Capture the cell that displays the provided text and extract its (x, y) central coordinate. 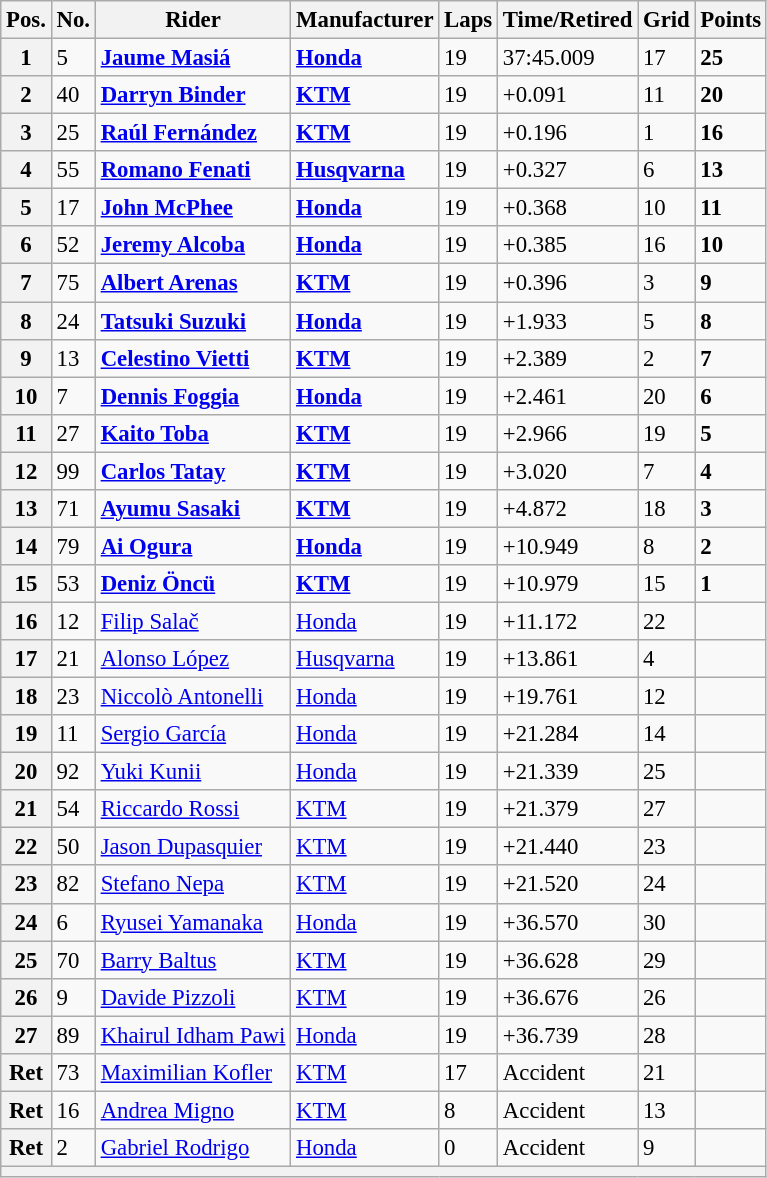
Dennis Foggia (192, 396)
Laps (468, 20)
29 (666, 960)
Manufacturer (365, 20)
73 (73, 1073)
Khairul Idham Pawi (192, 1035)
Andrea Migno (192, 1110)
+21.440 (568, 847)
Ayumu Sasaki (192, 509)
+2.966 (568, 433)
70 (73, 960)
+2.389 (568, 358)
John McPhee (192, 208)
82 (73, 885)
+10.949 (568, 546)
Sergio García (192, 734)
Niccolò Antonelli (192, 697)
Davide Pizzoli (192, 997)
+0.196 (568, 133)
Kaito Toba (192, 433)
Jaume Masiá (192, 58)
+36.739 (568, 1035)
40 (73, 95)
+0.091 (568, 95)
79 (73, 546)
28 (666, 1035)
Maximilian Kofler (192, 1073)
71 (73, 509)
53 (73, 584)
Jeremy Alcoba (192, 245)
Tatsuki Suzuki (192, 321)
+3.020 (568, 471)
+36.628 (568, 960)
Rider (192, 20)
50 (73, 847)
55 (73, 170)
89 (73, 1035)
52 (73, 245)
+2.461 (568, 396)
Ai Ogura (192, 546)
No. (73, 20)
+13.861 (568, 659)
Riccardo Rossi (192, 809)
Barry Baltus (192, 960)
Raúl Fernández (192, 133)
Jason Dupasquier (192, 847)
99 (73, 471)
Filip Salač (192, 621)
+21.284 (568, 734)
+21.379 (568, 809)
92 (73, 772)
Celestino Vietti (192, 358)
Ryusei Yamanaka (192, 922)
+10.979 (568, 584)
Gabriel Rodrigo (192, 1148)
Darryn Binder (192, 95)
75 (73, 283)
Albert Arenas (192, 283)
Pos. (26, 20)
37:45.009 (568, 58)
+19.761 (568, 697)
+0.368 (568, 208)
Yuki Kunii (192, 772)
Stefano Nepa (192, 885)
+4.872 (568, 509)
Points (730, 20)
+11.172 (568, 621)
+0.385 (568, 245)
Romano Fenati (192, 170)
54 (73, 809)
+21.339 (568, 772)
30 (666, 922)
0 (468, 1148)
Alonso López (192, 659)
+1.933 (568, 321)
+0.327 (568, 170)
+0.396 (568, 283)
Grid (666, 20)
Carlos Tatay (192, 471)
+21.520 (568, 885)
+36.676 (568, 997)
+36.570 (568, 922)
Time/Retired (568, 20)
Deniz Öncü (192, 584)
